Provide the [x, y] coordinate of the cell's center where the given text is located.  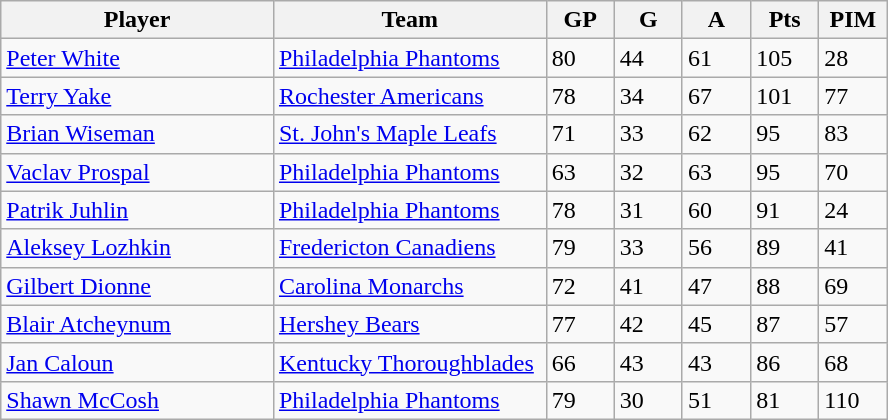
Terry Yake [138, 96]
91 [785, 210]
Pts [785, 20]
Peter White [138, 58]
GP [580, 20]
St. John's Maple Leafs [410, 134]
56 [716, 248]
83 [853, 134]
30 [648, 400]
69 [853, 286]
110 [853, 400]
32 [648, 172]
Shawn McCosh [138, 400]
Aleksey Lozhkin [138, 248]
Gilbert Dionne [138, 286]
Blair Atcheynum [138, 324]
42 [648, 324]
87 [785, 324]
Brian Wiseman [138, 134]
34 [648, 96]
72 [580, 286]
Hershey Bears [410, 324]
31 [648, 210]
Carolina Monarchs [410, 286]
Kentucky Thoroughblades [410, 362]
51 [716, 400]
61 [716, 58]
88 [785, 286]
Jan Caloun [138, 362]
80 [580, 58]
PIM [853, 20]
70 [853, 172]
47 [716, 286]
86 [785, 362]
66 [580, 362]
101 [785, 96]
A [716, 20]
Vaclav Prospal [138, 172]
Team [410, 20]
71 [580, 134]
60 [716, 210]
G [648, 20]
67 [716, 96]
81 [785, 400]
105 [785, 58]
Player [138, 20]
24 [853, 210]
45 [716, 324]
Patrik Juhlin [138, 210]
28 [853, 58]
44 [648, 58]
68 [853, 362]
Fredericton Canadiens [410, 248]
57 [853, 324]
Rochester Americans [410, 96]
62 [716, 134]
89 [785, 248]
